Capture the cell that displays the provided text and extract its (x, y) central coordinate. 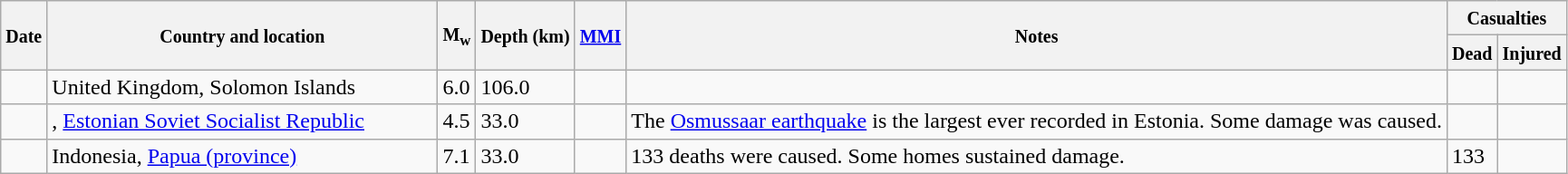
Injured (1532, 53)
Mw (457, 35)
Dead (1472, 53)
United Kingdom, Solomon Islands (243, 87)
Indonesia, Papua (province) (243, 156)
133 deaths were caused. Some homes sustained damage. (1037, 156)
Casualties (1506, 18)
Depth (km) (526, 35)
The Osmussaar earthquake is the largest ever recorded in Estonia. Some damage was caused. (1037, 121)
Notes (1037, 35)
MMI (600, 35)
106.0 (526, 87)
Country and location (243, 35)
6.0 (457, 87)
Date (24, 35)
7.1 (457, 156)
4.5 (457, 121)
133 (1472, 156)
, Estonian Soviet Socialist Republic (243, 121)
